Provide the (x, y) coordinate of the cell's center where the given text is located.  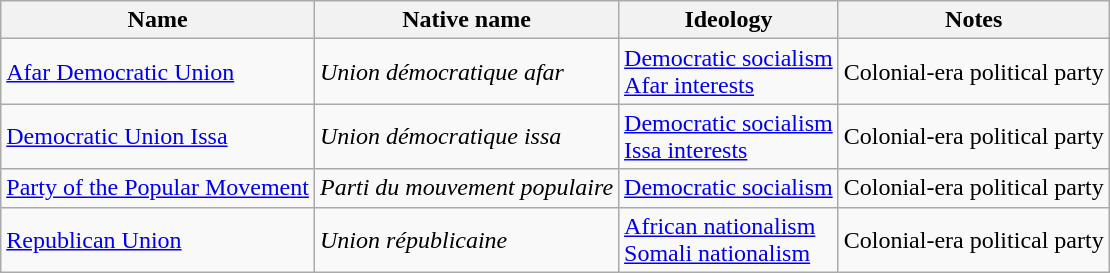
Democratic socialismAfar interests (729, 72)
Name (158, 20)
Party of the Popular Movement (158, 188)
Democratic Union Issa (158, 136)
Native name (466, 20)
Democratic socialismIssa interests (729, 136)
Parti du mouvement populaire (466, 188)
Republican Union (158, 240)
Notes (974, 20)
Union démocratique afar (466, 72)
African nationalismSomali nationalism (729, 240)
Union républicaine (466, 240)
Afar Democratic Union (158, 72)
Union démocratique issa (466, 136)
Ideology (729, 20)
Democratic socialism (729, 188)
